Extract the (x, y) coordinate from the center of the cell holding the provided text.  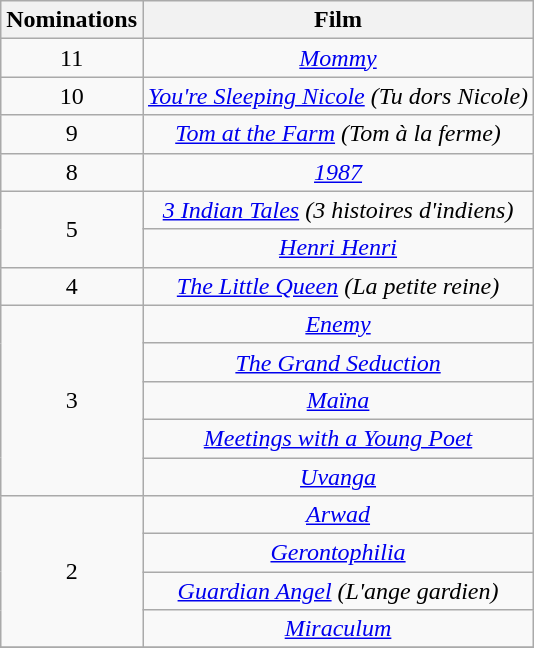
Uvanga (338, 477)
11 (72, 58)
Maïna (338, 400)
Henri Henri (338, 248)
Guardian Angel (L'ange gardien) (338, 591)
8 (72, 172)
You're Sleeping Nicole (Tu dors Nicole) (338, 96)
Meetings with a Young Poet (338, 438)
Gerontophilia (338, 553)
1987 (338, 172)
3 Indian Tales (3 histoires d'indiens) (338, 210)
Arwad (338, 515)
9 (72, 134)
5 (72, 229)
Tom at the Farm (Tom à la ferme) (338, 134)
The Grand Seduction (338, 362)
Film (338, 20)
4 (72, 286)
Enemy (338, 324)
Nominations (72, 20)
2 (72, 572)
Mommy (338, 58)
3 (72, 400)
Miraculum (338, 629)
The Little Queen (La petite reine) (338, 286)
10 (72, 96)
